Return the (X, Y) coordinate for the center point of the cell that contains the specified text.  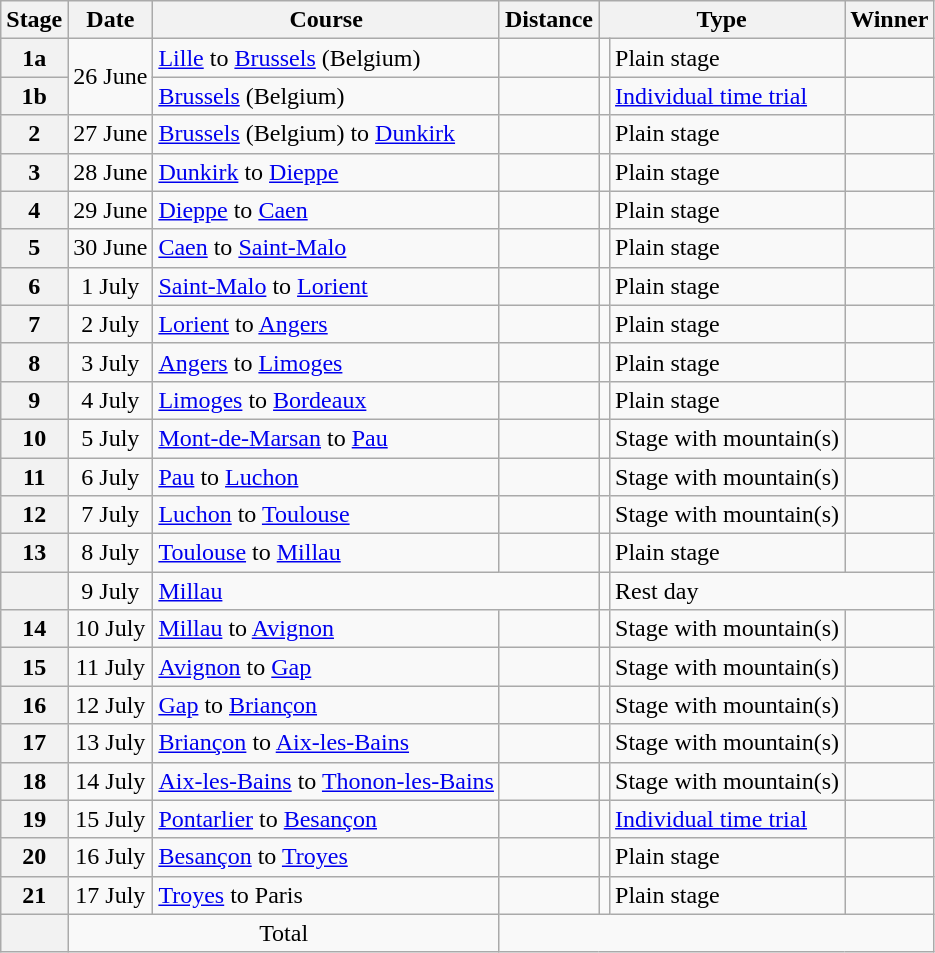
16 July (110, 857)
2 July (110, 324)
4 (34, 210)
11 July (110, 667)
Millau to Avignon (326, 629)
14 (34, 629)
29 June (110, 210)
Gap to Briançon (326, 705)
5 July (110, 438)
Dunkirk to Dieppe (326, 172)
10 July (110, 629)
Course (326, 20)
Millau (376, 591)
14 July (110, 781)
Angers to Limoges (326, 362)
13 July (110, 743)
Caen to Saint-Malo (326, 248)
10 (34, 438)
Distance (548, 20)
16 (34, 705)
Lorient to Angers (326, 324)
12 July (110, 705)
9 July (110, 591)
8 (34, 362)
27 June (110, 134)
6 (34, 286)
Brussels (Belgium) (326, 96)
Troyes to Paris (326, 895)
13 (34, 553)
5 (34, 248)
30 June (110, 248)
28 June (110, 172)
Pontarlier to Besançon (326, 819)
4 July (110, 400)
3 July (110, 362)
Besançon to Troyes (326, 857)
Stage (34, 20)
26 June (110, 77)
19 (34, 819)
15 July (110, 819)
Winner (890, 20)
7 July (110, 515)
15 (34, 667)
Toulouse to Millau (326, 553)
21 (34, 895)
Mont-de-Marsan to Pau (326, 438)
1 July (110, 286)
Total (284, 933)
Saint-Malo to Lorient (326, 286)
Brussels (Belgium) to Dunkirk (326, 134)
9 (34, 400)
Briançon to Aix-les-Bains (326, 743)
Aix-les-Bains to Thonon-les-Bains (326, 781)
1b (34, 96)
6 July (110, 477)
18 (34, 781)
Limoges to Bordeaux (326, 400)
Lille to Brussels (Belgium) (326, 58)
Date (110, 20)
17 July (110, 895)
2 (34, 134)
12 (34, 515)
8 July (110, 553)
Rest day (772, 591)
Pau to Luchon (326, 477)
Type (721, 20)
17 (34, 743)
Luchon to Toulouse (326, 515)
7 (34, 324)
Dieppe to Caen (326, 210)
Avignon to Gap (326, 667)
1a (34, 58)
11 (34, 477)
20 (34, 857)
3 (34, 172)
